For the text-containing cell, return its midpoint in (X, Y) coordinate format. 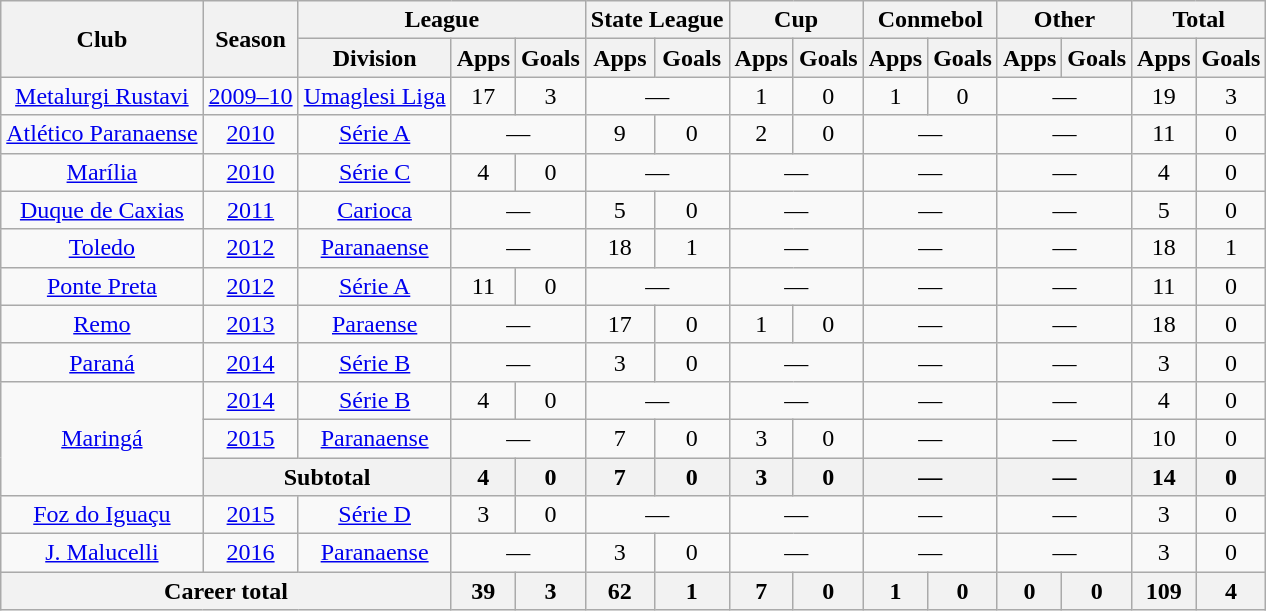
9 (620, 134)
Marília (102, 172)
Total (1199, 20)
Remo (102, 324)
Foz do Iguaçu (102, 515)
19 (1164, 96)
62 (620, 591)
Division (374, 58)
Atlético Paranaense (102, 134)
State League (657, 20)
Metalurgi Rustavi (102, 96)
10 (1164, 438)
Carioca (374, 210)
Cup (796, 20)
Conmebol (930, 20)
Club (102, 39)
2011 (250, 210)
Paraná (102, 362)
Career total (226, 591)
Duque de Caxias (102, 210)
Toledo (102, 248)
J. Malucelli (102, 553)
Umaglesi Liga (374, 96)
109 (1164, 591)
39 (483, 591)
Maringá (102, 438)
Other (1064, 20)
Subtotal (327, 477)
2013 (250, 324)
2009–10 (250, 96)
Série C (374, 172)
Season (250, 39)
Série D (374, 515)
2 (761, 134)
Paraense (374, 324)
League (442, 20)
Ponte Preta (102, 286)
14 (1164, 477)
2016 (250, 553)
